Determine the (X, Y) coordinate at the center of the cell enclosing the given text.  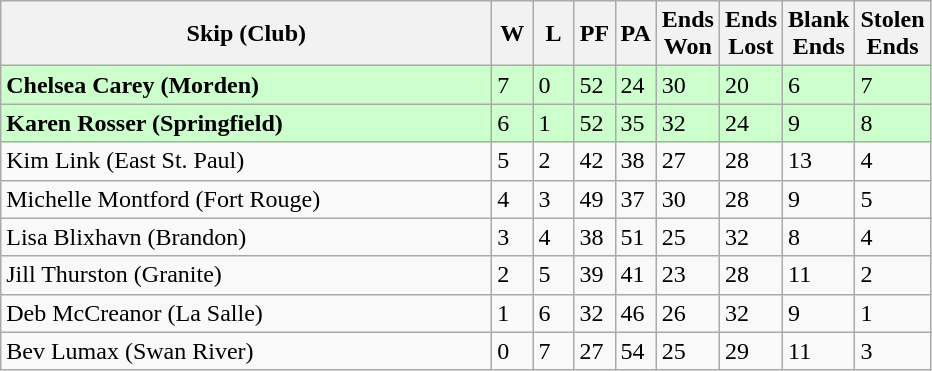
W (512, 34)
41 (636, 275)
Stolen Ends (892, 34)
20 (750, 85)
L (554, 34)
39 (594, 275)
Michelle Montford (Fort Rouge) (246, 199)
54 (636, 351)
26 (688, 313)
Ends Lost (750, 34)
49 (594, 199)
Karen Rosser (Springfield) (246, 123)
29 (750, 351)
35 (636, 123)
Lisa Blixhavn (Brandon) (246, 237)
23 (688, 275)
37 (636, 199)
Ends Won (688, 34)
51 (636, 237)
Chelsea Carey (Morden) (246, 85)
13 (819, 161)
Deb McCreanor (La Salle) (246, 313)
Jill Thurston (Granite) (246, 275)
Skip (Club) (246, 34)
42 (594, 161)
Blank Ends (819, 34)
46 (636, 313)
Bev Lumax (Swan River) (246, 351)
PF (594, 34)
Kim Link (East St. Paul) (246, 161)
PA (636, 34)
